Extract the [X, Y] coordinate from the center of the cell holding the provided text.  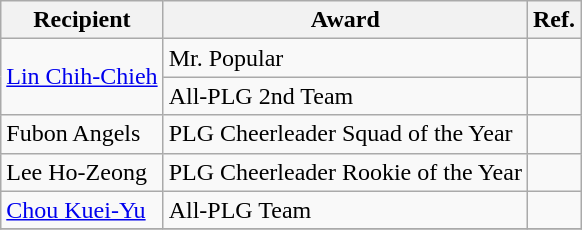
Lee Ho-Zeong [82, 172]
Lin Chih-Chieh [82, 77]
PLG Cheerleader Rookie of the Year [345, 172]
PLG Cheerleader Squad of the Year [345, 134]
All-PLG Team [345, 210]
All-PLG 2nd Team [345, 96]
Fubon Angels [82, 134]
Mr. Popular [345, 58]
Recipient [82, 20]
Ref. [554, 20]
Award [345, 20]
Chou Kuei-Yu [82, 210]
